Identify which cell holds the provided text, then report its (x, y) central coordinate. 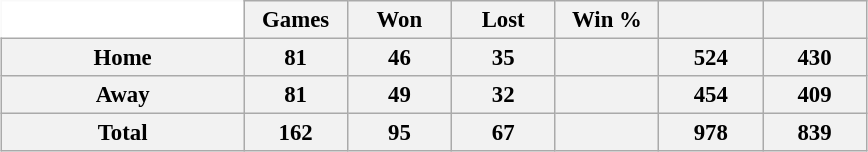
454 (711, 95)
409 (815, 95)
95 (399, 133)
430 (815, 58)
Away (123, 95)
46 (399, 58)
162 (296, 133)
524 (711, 58)
67 (503, 133)
Home (123, 58)
35 (503, 58)
839 (815, 133)
Won (399, 20)
Total (123, 133)
49 (399, 95)
Lost (503, 20)
32 (503, 95)
978 (711, 133)
Games (296, 20)
Win % (607, 20)
